Detect which cell encompasses the target text, then output its (x, y) center coordinate. 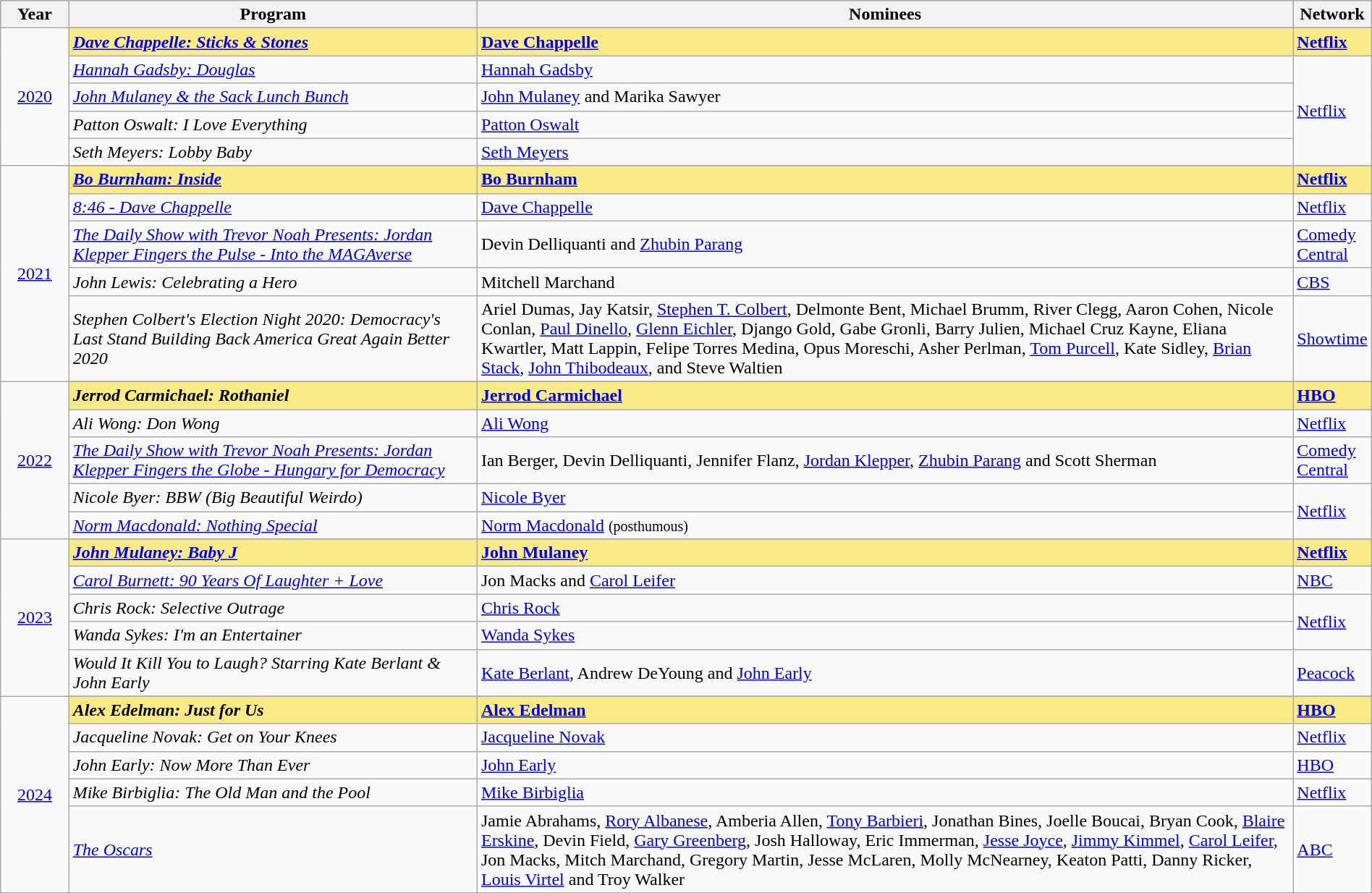
Hannah Gadsby (884, 69)
Chris Rock: Selective Outrage (273, 608)
John Mulaney and Marika Sawyer (884, 97)
Ali Wong: Don Wong (273, 423)
NBC (1332, 580)
Patton Oswalt: I Love Everything (273, 124)
2020 (35, 97)
John Lewis: Celebrating a Hero (273, 282)
Bo Burnham: Inside (273, 179)
Nicole Byer: BBW (Big Beautiful Weirdo) (273, 498)
Mike Birbiglia: The Old Man and the Pool (273, 792)
Peacock (1332, 673)
Dave Chappelle: Sticks & Stones (273, 42)
John Mulaney: Baby J (273, 553)
2022 (35, 460)
Bo Burnham (884, 179)
Chris Rock (884, 608)
Network (1332, 14)
Would It Kill You to Laugh? Starring Kate Berlant & John Early (273, 673)
Mitchell Marchand (884, 282)
Wanda Sykes (884, 635)
Norm Macdonald: Nothing Special (273, 525)
8:46 - Dave Chappelle (273, 207)
Jerrod Carmichael: Rothaniel (273, 395)
Devin Delliquanti and Zhubin Parang (884, 245)
Ali Wong (884, 423)
Wanda Sykes: I'm an Entertainer (273, 635)
Alex Edelman: Just for Us (273, 710)
Mike Birbiglia (884, 792)
Hannah Gadsby: Douglas (273, 69)
Nicole Byer (884, 498)
John Early (884, 765)
Jerrod Carmichael (884, 395)
Carol Burnett: 90 Years Of Laughter + Love (273, 580)
CBS (1332, 282)
Norm Macdonald (posthumous) (884, 525)
Kate Berlant, Andrew DeYoung and John Early (884, 673)
Showtime (1332, 339)
Seth Meyers: Lobby Baby (273, 152)
Jon Macks and Carol Leifer (884, 580)
Stephen Colbert's Election Night 2020: Democracy's Last Stand Building Back America Great Again Better 2020 (273, 339)
2024 (35, 795)
Patton Oswalt (884, 124)
John Early: Now More Than Ever (273, 765)
Nominees (884, 14)
The Daily Show with Trevor Noah Presents: Jordan Klepper Fingers the Globe - Hungary for Democracy (273, 460)
Year (35, 14)
Program (273, 14)
Jacqueline Novak (884, 737)
The Daily Show with Trevor Noah Presents: Jordan Klepper Fingers the Pulse - Into the MAGAverse (273, 245)
The Oscars (273, 850)
John Mulaney (884, 553)
John Mulaney & the Sack Lunch Bunch (273, 97)
2021 (35, 274)
Ian Berger, Devin Delliquanti, Jennifer Flanz, Jordan Klepper, Zhubin Parang and Scott Sherman (884, 460)
Seth Meyers (884, 152)
2023 (35, 618)
Alex Edelman (884, 710)
ABC (1332, 850)
Jacqueline Novak: Get on Your Knees (273, 737)
